For the text-containing cell, return its midpoint in (X, Y) coordinate format. 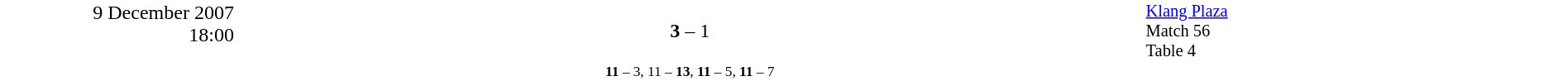
3 – 1 (690, 31)
Klang PlazaMatch 56Table 4 (1356, 31)
11 – 3, 11 – 13, 11 – 5, 11 – 7 (690, 71)
9 December 200718:00 (117, 40)
